Identify which cell holds the provided text, then report its [x, y] central coordinate. 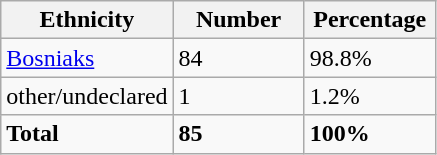
1 [238, 96]
85 [238, 134]
Ethnicity [87, 20]
Number [238, 20]
98.8% [370, 58]
1.2% [370, 96]
84 [238, 58]
100% [370, 134]
Total [87, 134]
other/undeclared [87, 96]
Bosniaks [87, 58]
Percentage [370, 20]
